Extract the [X, Y] coordinate from the center of the cell holding the provided text.  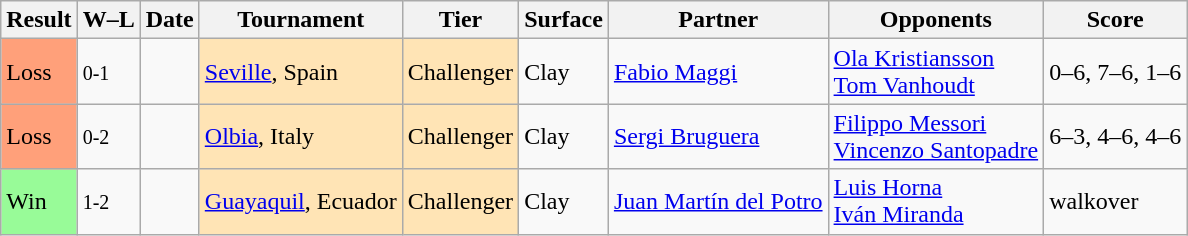
Win [39, 202]
Sergi Bruguera [718, 136]
Ola Kristiansson Tom Vanhoudt [936, 72]
Tournament [300, 20]
1-2 [108, 202]
0-2 [108, 136]
Surface [564, 20]
Guayaquil, Ecuador [300, 202]
Luis Horna Iván Miranda [936, 202]
0-1 [108, 72]
Seville, Spain [300, 72]
Filippo Messori Vincenzo Santopadre [936, 136]
Opponents [936, 20]
Partner [718, 20]
Juan Martín del Potro [718, 202]
Score [1116, 20]
W–L [108, 20]
Tier [460, 20]
Date [170, 20]
0–6, 7–6, 1–6 [1116, 72]
Fabio Maggi [718, 72]
6–3, 4–6, 4–6 [1116, 136]
Result [39, 20]
Olbia, Italy [300, 136]
walkover [1116, 202]
